Determine the (x, y) coordinate at the center of the cell enclosing the given text.  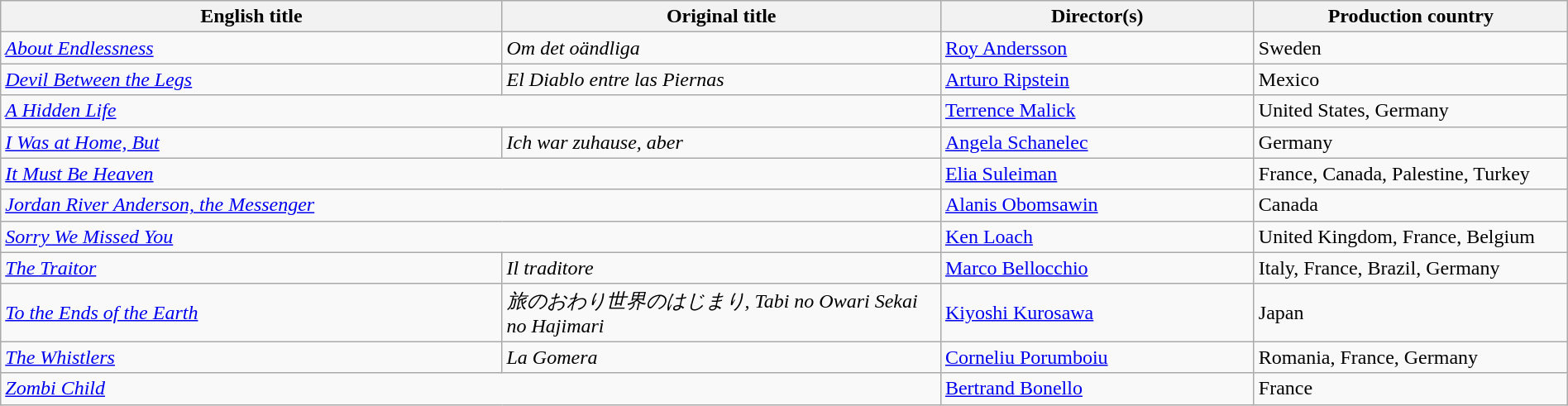
Kiyoshi Kurosawa (1097, 313)
United States, Germany (1411, 111)
Bertrand Bonello (1097, 389)
La Gomera (721, 357)
About Endlessness (251, 48)
旅のおわり世界のはじまり, Tabi no Owari Sekai no Hajimari (721, 313)
Elia Suleiman (1097, 174)
Sorry We Missed You (471, 236)
To the Ends of the Earth (251, 313)
Il traditore (721, 268)
Production country (1411, 17)
Roy Andersson (1097, 48)
Angela Schanelec (1097, 142)
A Hidden Life (471, 111)
Director(s) (1097, 17)
Italy, France, Brazil, Germany (1411, 268)
France (1411, 389)
Marco Bellocchio (1097, 268)
Sweden (1411, 48)
Jordan River Anderson, the Messenger (471, 205)
United Kingdom, France, Belgium (1411, 236)
Terrence Malick (1097, 111)
Zombi Child (471, 389)
The Traitor (251, 268)
Alanis Obomsawin (1097, 205)
El Diablo entre las Piernas (721, 79)
English title (251, 17)
Japan (1411, 313)
Devil Between the Legs (251, 79)
I Was at Home, But (251, 142)
Ken Loach (1097, 236)
Ich war zuhause, aber (721, 142)
Germany (1411, 142)
Om det oändliga (721, 48)
It Must Be Heaven (471, 174)
Romania, France, Germany (1411, 357)
France, Canada, Palestine, Turkey (1411, 174)
Arturo Ripstein (1097, 79)
Original title (721, 17)
Mexico (1411, 79)
Corneliu Porumboiu (1097, 357)
Canada (1411, 205)
The Whistlers (251, 357)
